Locate the cell with the specified text and output its [X, Y] center coordinate. 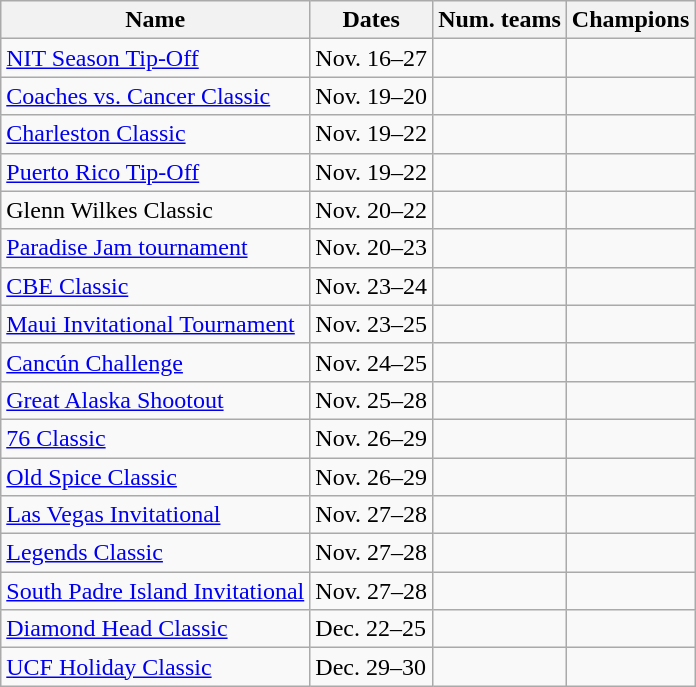
Paradise Jam tournament [156, 248]
Nov. 20–22 [372, 210]
Diamond Head Classic [156, 629]
NIT Season Tip-Off [156, 58]
Nov. 23–25 [372, 324]
Name [156, 20]
Nov. 16–27 [372, 58]
Dec. 22–25 [372, 629]
CBE Classic [156, 286]
South Padre Island Invitational [156, 591]
Great Alaska Shootout [156, 400]
Dec. 29–30 [372, 667]
Puerto Rico Tip-Off [156, 172]
Champions [630, 20]
Cancún Challenge [156, 362]
Maui Invitational Tournament [156, 324]
Nov. 23–24 [372, 286]
Las Vegas Invitational [156, 515]
76 Classic [156, 438]
Nov. 20–23 [372, 248]
Dates [372, 20]
UCF Holiday Classic [156, 667]
Charleston Classic [156, 134]
Nov. 25–28 [372, 400]
Coaches vs. Cancer Classic [156, 96]
Legends Classic [156, 553]
Glenn Wilkes Classic [156, 210]
Num. teams [500, 20]
Old Spice Classic [156, 477]
Nov. 24–25 [372, 362]
Nov. 19–20 [372, 96]
